For the text-containing cell, return its midpoint in [X, Y] coordinate format. 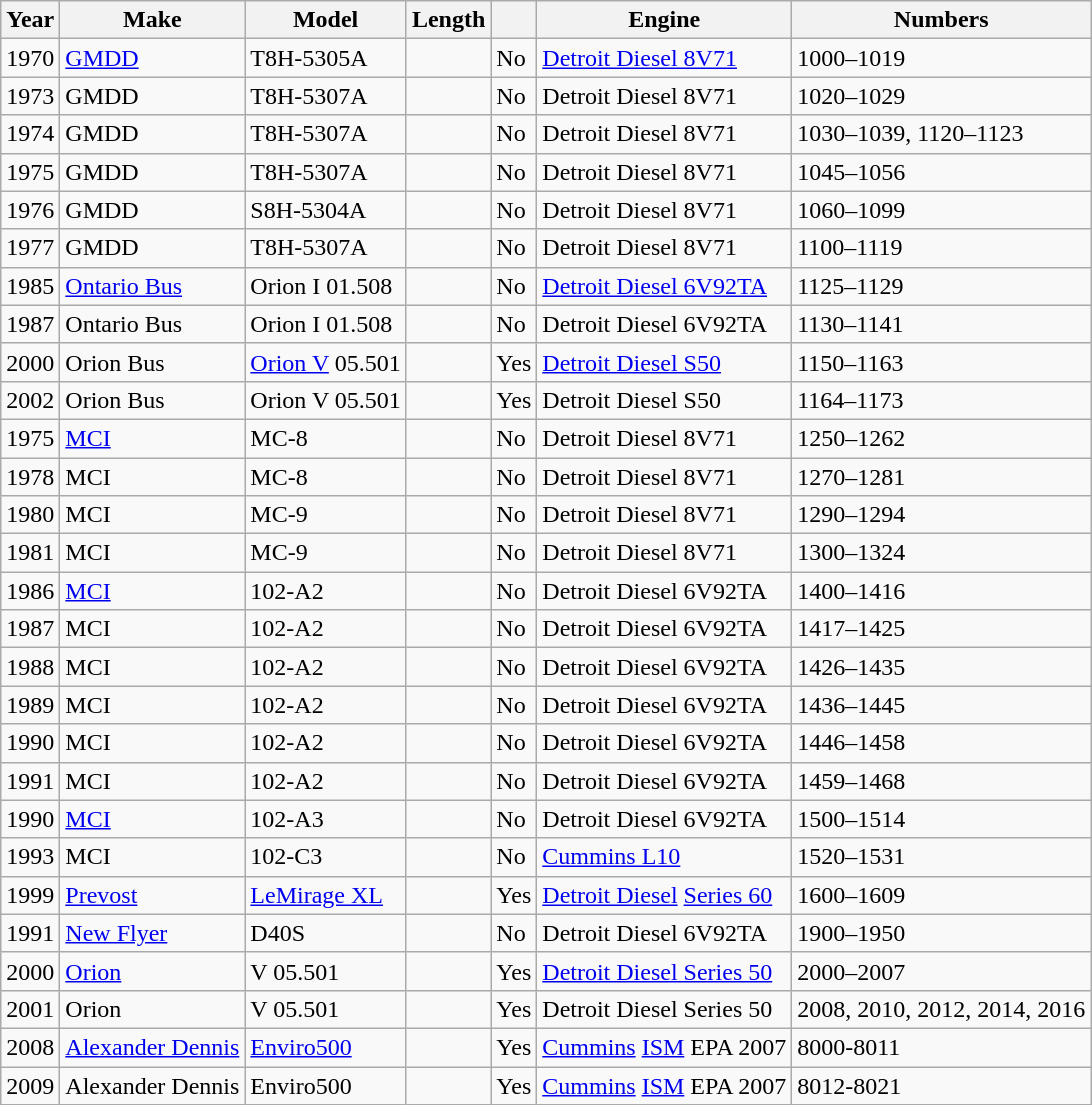
1060–1099 [942, 210]
Engine [664, 20]
1000–1019 [942, 58]
1250–1262 [942, 438]
1459–1468 [942, 781]
1417–1425 [942, 629]
1426–1435 [942, 667]
New Flyer [152, 933]
Numbers [942, 20]
1270–1281 [942, 477]
1600–1609 [942, 895]
1020–1029 [942, 96]
1999 [30, 895]
2009 [30, 1085]
2002 [30, 400]
1900–1950 [942, 933]
Detroit Diesel Series 60 [664, 895]
1100–1119 [942, 248]
D40S [326, 933]
1970 [30, 58]
1989 [30, 705]
1125–1129 [942, 286]
1164–1173 [942, 400]
1446–1458 [942, 743]
1973 [30, 96]
Cummins L10 [664, 857]
1976 [30, 210]
102-A3 [326, 819]
T8H-5305A [326, 58]
1520–1531 [942, 857]
1150–1163 [942, 362]
Prevost [152, 895]
1977 [30, 248]
Length [448, 20]
1986 [30, 591]
1300–1324 [942, 553]
LeMirage XL [326, 895]
1993 [30, 857]
102-C3 [326, 857]
2000–2007 [942, 971]
8012-8021 [942, 1085]
1981 [30, 553]
1978 [30, 477]
1290–1294 [942, 515]
2008 [30, 1047]
1500–1514 [942, 819]
1988 [30, 667]
1130–1141 [942, 324]
Model [326, 20]
S8H-5304A [326, 210]
2008, 2010, 2012, 2014, 2016 [942, 1009]
1030–1039, 1120–1123 [942, 134]
1400–1416 [942, 591]
1436–1445 [942, 705]
1045–1056 [942, 172]
2001 [30, 1009]
Make [152, 20]
Year [30, 20]
1985 [30, 286]
8000-8011 [942, 1047]
1974 [30, 134]
1980 [30, 515]
